Extract the [X, Y] coordinate from the center of the cell holding the provided text.  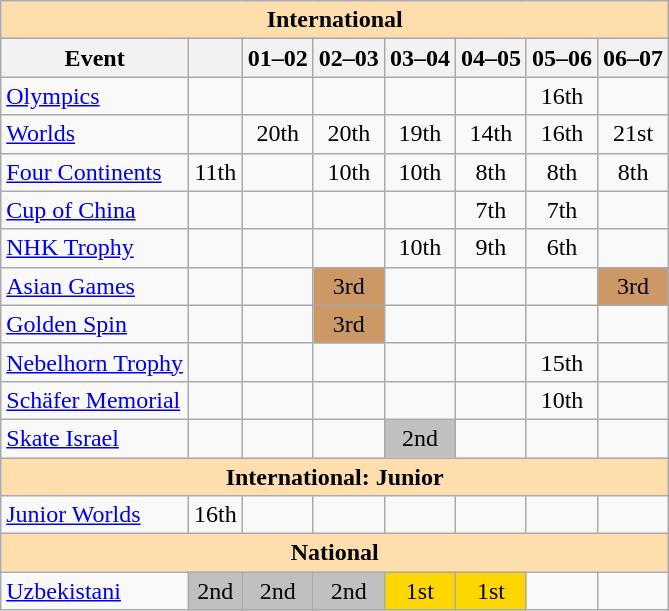
14th [490, 134]
International: Junior [335, 477]
15th [562, 362]
Uzbekistani [95, 591]
21st [634, 134]
Asian Games [95, 286]
Worlds [95, 134]
02–03 [348, 58]
03–04 [420, 58]
Four Continents [95, 172]
19th [420, 134]
06–07 [634, 58]
International [335, 20]
Golden Spin [95, 324]
6th [562, 248]
11th [215, 172]
Nebelhorn Trophy [95, 362]
Junior Worlds [95, 515]
Cup of China [95, 210]
NHK Trophy [95, 248]
National [335, 553]
Event [95, 58]
Skate Israel [95, 438]
01–02 [278, 58]
Olympics [95, 96]
Schäfer Memorial [95, 400]
04–05 [490, 58]
05–06 [562, 58]
9th [490, 248]
